Return (x, y) of the center of cell containing provided text 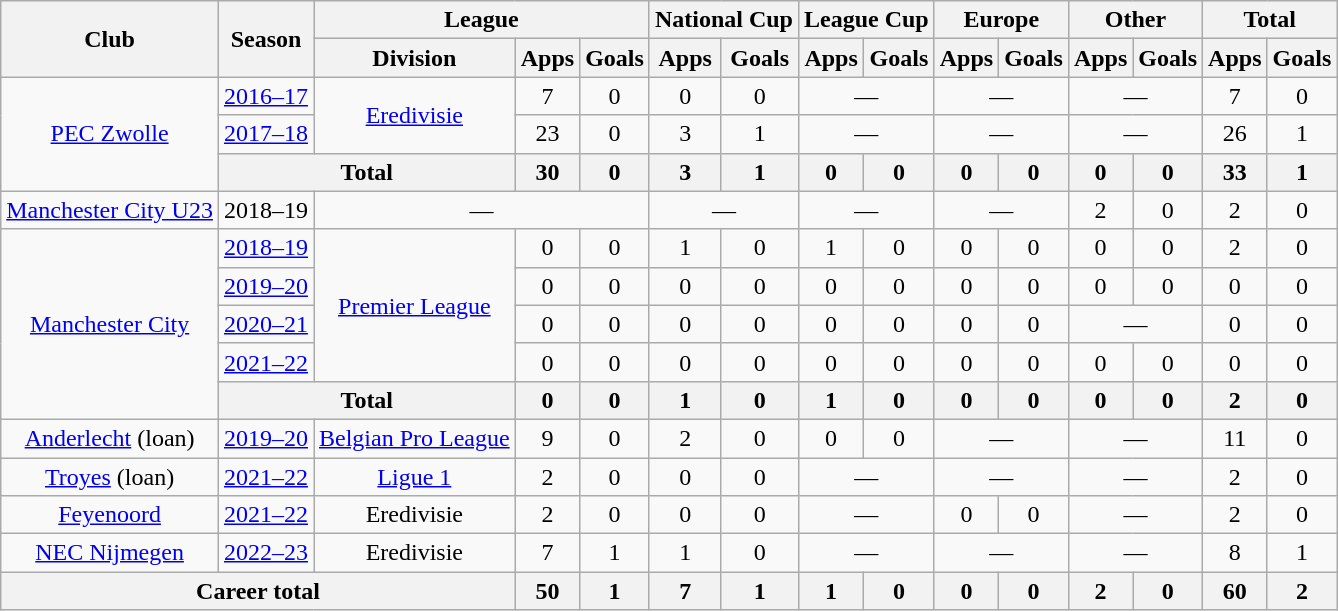
Ligue 1 (415, 477)
60 (1235, 591)
2016–17 (266, 96)
Other (1135, 20)
33 (1235, 172)
11 (1235, 438)
NEC Nijmegen (110, 553)
2020–21 (266, 324)
Belgian Pro League (415, 438)
Career total (258, 591)
2017–18 (266, 134)
Manchester City (110, 324)
Club (110, 39)
Division (415, 58)
Anderlecht (loan) (110, 438)
Season (266, 39)
PEC Zwolle (110, 134)
9 (547, 438)
30 (547, 172)
50 (547, 591)
23 (547, 134)
Feyenoord (110, 515)
League (482, 20)
League Cup (866, 20)
Troyes (loan) (110, 477)
26 (1235, 134)
National Cup (724, 20)
Europe (1001, 20)
Manchester City U23 (110, 210)
8 (1235, 553)
Premier League (415, 305)
2022–23 (266, 553)
